Pinpoint the cell where the given text exists, returning its [X, Y] midpoint coordinate. 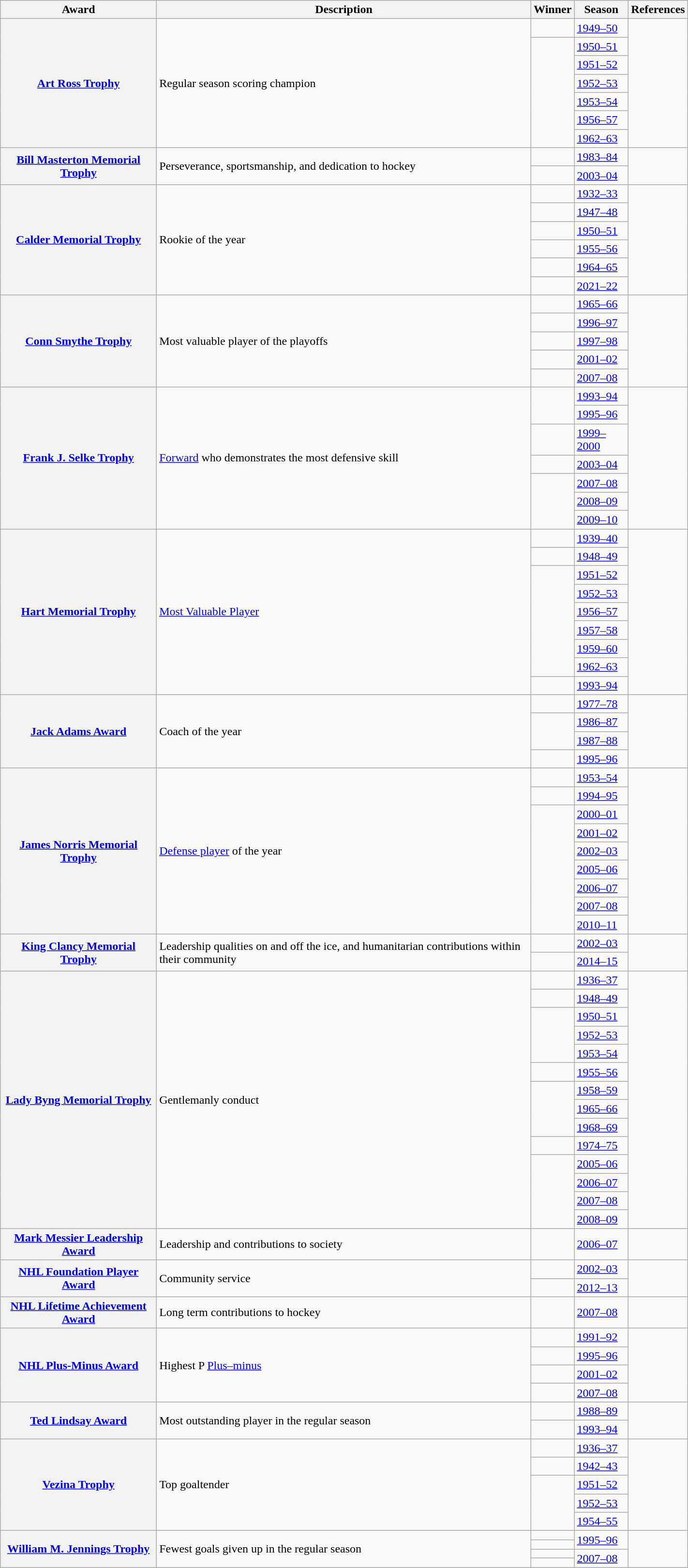
Mark Messier Leadership Award [78, 1244]
1991–92 [601, 1337]
Rookie of the year [344, 239]
Vezina Trophy [78, 1484]
Fewest goals given up in the regular season [344, 1549]
NHL Foundation Player Award [78, 1278]
1949–50 [601, 28]
1994–95 [601, 796]
Hart Memorial Trophy [78, 612]
James Norris Memorial Trophy [78, 851]
Coach of the year [344, 731]
1997–98 [601, 341]
Jack Adams Award [78, 731]
NHL Plus-Minus Award [78, 1365]
2010–11 [601, 925]
Season [601, 10]
Leadership qualities on and off the ice, and humanitarian contributions within their community [344, 952]
Forward who demonstrates the most defensive skill [344, 458]
1988–89 [601, 1411]
Most Valuable Player [344, 612]
Gentlemanly conduct [344, 1100]
King Clancy Memorial Trophy [78, 952]
1947–48 [601, 212]
Ted Lindsay Award [78, 1420]
2009–10 [601, 519]
1996–97 [601, 323]
Most valuable player of the playoffs [344, 341]
1977–78 [601, 704]
1986–87 [601, 722]
1932–33 [601, 193]
Lady Byng Memorial Trophy [78, 1100]
1974–75 [601, 1146]
2021–22 [601, 286]
1939–40 [601, 538]
1964–65 [601, 267]
1968–69 [601, 1127]
1999–2000 [601, 439]
Most outstanding player in the regular season [344, 1420]
1954–55 [601, 1522]
Community service [344, 1278]
Winner [553, 10]
2014–15 [601, 962]
Perseverance, sportsmanship, and dedication to hockey [344, 166]
2000–01 [601, 814]
Highest P Plus–minus [344, 1365]
Defense player of the year [344, 851]
Long term contributions to hockey [344, 1313]
Top goaltender [344, 1484]
Award [78, 10]
Regular season scoring champion [344, 83]
2012–13 [601, 1287]
William M. Jennings Trophy [78, 1549]
Description [344, 10]
Art Ross Trophy [78, 83]
Calder Memorial Trophy [78, 239]
1942–43 [601, 1466]
NHL Lifetime Achievement Award [78, 1313]
Frank J. Selke Trophy [78, 458]
Bill Masterton Memorial Trophy [78, 166]
References [658, 10]
Leadership and contributions to society [344, 1244]
1957–58 [601, 630]
Conn Smythe Trophy [78, 341]
1983–84 [601, 157]
1959–60 [601, 649]
1987–88 [601, 740]
1958–59 [601, 1090]
